For the text-containing cell, return its midpoint in [X, Y] coordinate format. 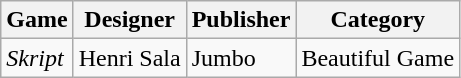
Game [37, 20]
Publisher [241, 20]
Jumbo [241, 58]
Designer [130, 20]
Category [378, 20]
Henri Sala [130, 58]
Beautiful Game [378, 58]
Skript [37, 58]
